Pinpoint the cell where the given text exists, returning its (x, y) midpoint coordinate. 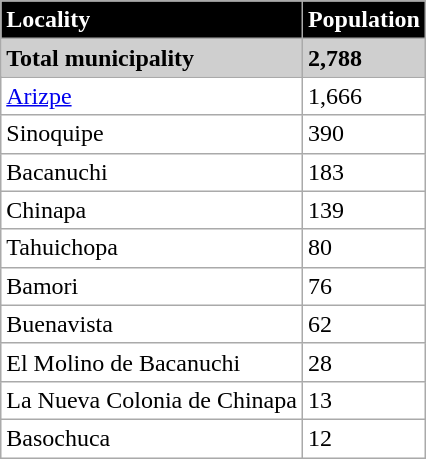
Bamori (152, 286)
62 (364, 324)
80 (364, 248)
28 (364, 362)
139 (364, 210)
Chinapa (152, 210)
La Nueva Colonia de Chinapa (152, 400)
Tahuichopa (152, 248)
Basochuca (152, 438)
Total municipality (152, 58)
Sinoquipe (152, 134)
390 (364, 134)
Population (364, 20)
1,666 (364, 96)
2,788 (364, 58)
13 (364, 400)
Locality (152, 20)
12 (364, 438)
Buenavista (152, 324)
Arizpe (152, 96)
76 (364, 286)
Bacanuchi (152, 172)
El Molino de Bacanuchi (152, 362)
183 (364, 172)
